Return the (X, Y) coordinate for the center point of the cell that contains the specified text.  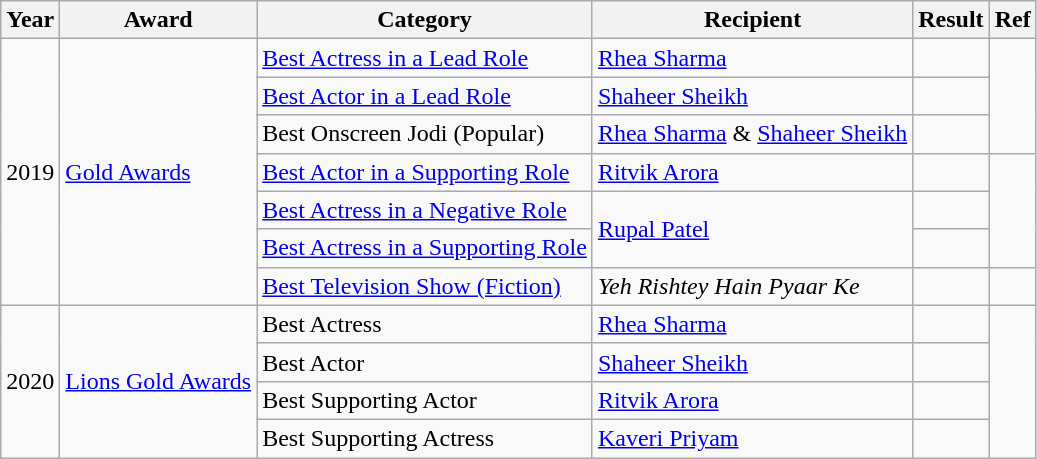
2020 (30, 381)
Rupal Patel (752, 229)
Award (158, 20)
Yeh Rishtey Hain Pyaar Ke (752, 286)
Result (951, 20)
Best Supporting Actor (425, 400)
Best Actor (425, 362)
Best Actor in a Supporting Role (425, 172)
Best Actor in a Lead Role (425, 96)
Recipient (752, 20)
Best Supporting Actress (425, 438)
Lions Gold Awards (158, 381)
Best Actress in a Supporting Role (425, 248)
Year (30, 20)
Best Television Show (Fiction) (425, 286)
Best Actress (425, 324)
Kaveri Priyam (752, 438)
2019 (30, 172)
Best Actress in a Negative Role (425, 210)
Category (425, 20)
Ref (1012, 20)
Rhea Sharma & Shaheer Sheikh (752, 134)
Gold Awards (158, 172)
Best Actress in a Lead Role (425, 58)
Best Onscreen Jodi (Popular) (425, 134)
